For the text-containing cell, return its midpoint in [X, Y] coordinate format. 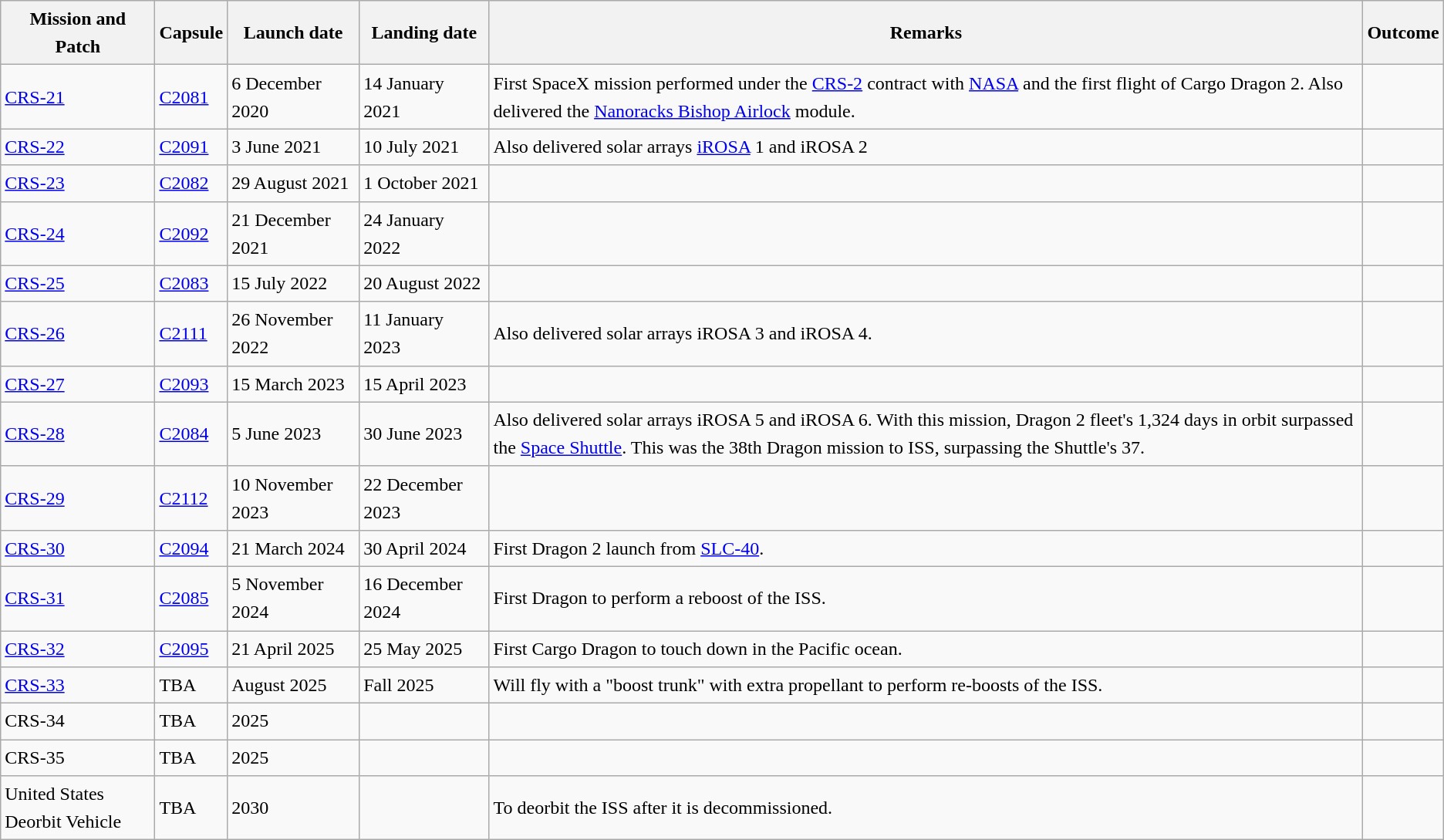
CRS-28 [78, 433]
25 May 2025 [424, 649]
C2112 [191, 498]
CRS-34 [78, 722]
CRS-32 [78, 649]
21 December 2021 [293, 233]
First Dragon 2 launch from SLC-40. [926, 548]
C2082 [191, 184]
CRS-35 [78, 757]
Also delivered solar arrays iROSA 3 and iROSA 4. [926, 333]
CRS-30 [78, 548]
CRS-33 [78, 685]
C2084 [191, 433]
CRS-26 [78, 333]
C2093 [191, 384]
C2095 [191, 649]
First Cargo Dragon to touch down in the Pacific ocean. [926, 649]
5 November 2024 [293, 599]
15 April 2023 [424, 384]
C2092 [191, 233]
Landing date [424, 32]
Remarks [926, 32]
To deorbit the ISS after it is decommissioned. [926, 808]
C2081 [191, 97]
15 March 2023 [293, 384]
Launch date [293, 32]
CRS-24 [78, 233]
10 November 2023 [293, 498]
CRS-22 [78, 147]
20 August 2022 [424, 284]
21 March 2024 [293, 548]
10 July 2021 [424, 147]
1 October 2021 [424, 184]
11 January 2023 [424, 333]
29 August 2021 [293, 184]
United States Deorbit Vehicle [78, 808]
C2111 [191, 333]
16 December 2024 [424, 599]
C2083 [191, 284]
Mission and Patch [78, 32]
C2085 [191, 599]
C2091 [191, 147]
CRS-21 [78, 97]
14 January 2021 [424, 97]
August 2025 [293, 685]
6 December 2020 [293, 97]
24 January 2022 [424, 233]
Fall 2025 [424, 685]
CRS-27 [78, 384]
21 April 2025 [293, 649]
CRS-23 [78, 184]
Will fly with a "boost trunk" with extra propellant to perform re-boosts of the ISS. [926, 685]
26 November 2022 [293, 333]
22 December 2023 [424, 498]
CRS-29 [78, 498]
3 June 2021 [293, 147]
First Dragon to perform a reboost of the ISS. [926, 599]
CRS-31 [78, 599]
30 April 2024 [424, 548]
Outcome [1403, 32]
Capsule [191, 32]
2030 [293, 808]
30 June 2023 [424, 433]
15 July 2022 [293, 284]
CRS-25 [78, 284]
C2094 [191, 548]
Also delivered solar arrays iROSA 1 and iROSA 2 [926, 147]
5 June 2023 [293, 433]
